Output the [x, y] coordinate of the center of the cell containing the given text.  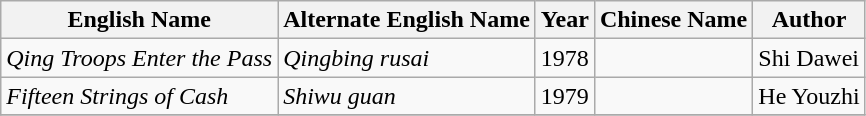
1979 [564, 96]
1978 [564, 58]
Year [564, 20]
Author [809, 20]
Qingbing rusai [407, 58]
Alternate English Name [407, 20]
Shiwu guan [407, 96]
He Youzhi [809, 96]
Shi Dawei [809, 58]
Qing Troops Enter the Pass [140, 58]
Chinese Name [673, 20]
English Name [140, 20]
Fifteen Strings of Cash [140, 96]
